Output the (x, y) coordinate of the center of the cell containing the given text.  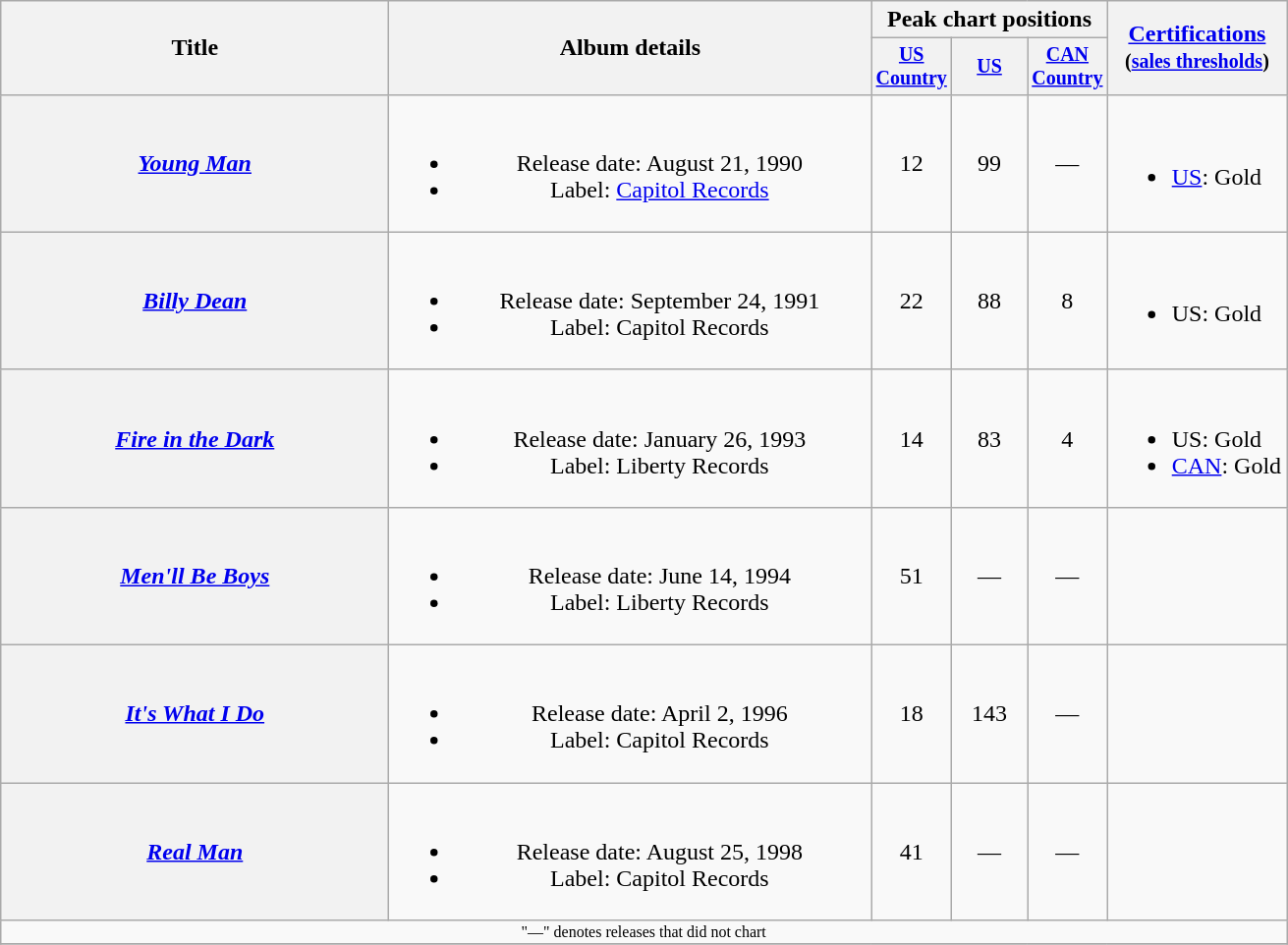
Title (195, 48)
Release date: September 24, 1991Label: Capitol Records (631, 301)
Release date: August 21, 1990Label: Capitol Records (631, 163)
Men'll Be Boys (195, 576)
14 (912, 438)
22 (912, 301)
8 (1068, 301)
88 (990, 301)
12 (912, 163)
Certifications(sales thresholds) (1197, 48)
Young Man (195, 163)
US (990, 67)
Billy Dean (195, 301)
Release date: April 2, 1996Label: Capitol Records (631, 714)
Release date: August 25, 1998Label: Capitol Records (631, 852)
143 (990, 714)
83 (990, 438)
Real Man (195, 852)
Album details (631, 48)
Release date: June 14, 1994Label: Liberty Records (631, 576)
51 (912, 576)
Release date: January 26, 1993Label: Liberty Records (631, 438)
Peak chart positions (989, 20)
US Country (912, 67)
CAN Country (1068, 67)
US: GoldCAN: Gold (1197, 438)
Fire in the Dark (195, 438)
It's What I Do (195, 714)
18 (912, 714)
99 (990, 163)
41 (912, 852)
4 (1068, 438)
"—" denotes releases that did not chart (644, 932)
